Extract the (x, y) coordinate from the center of the cell holding the provided text.  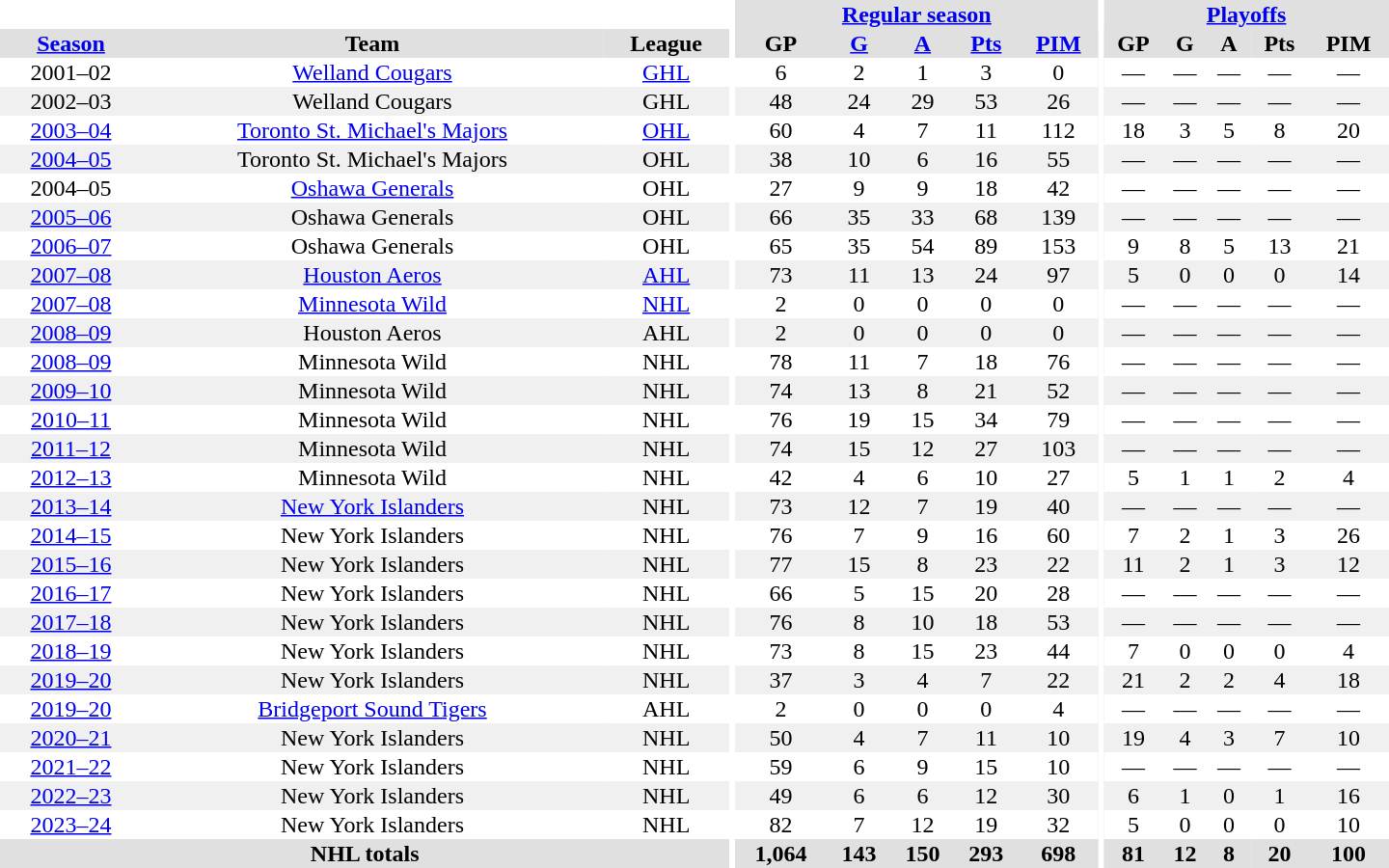
77 (780, 564)
2021–22 (71, 767)
2015–16 (71, 564)
1,064 (780, 854)
153 (1058, 246)
55 (1058, 159)
2017–18 (71, 622)
54 (923, 246)
68 (986, 217)
112 (1058, 130)
139 (1058, 217)
38 (780, 159)
103 (1058, 448)
698 (1058, 854)
293 (986, 854)
30 (1058, 796)
49 (780, 796)
82 (780, 825)
52 (1058, 391)
44 (1058, 651)
Bridgeport Sound Tigers (372, 709)
2001–02 (71, 72)
2023–24 (71, 825)
2013–14 (71, 506)
150 (923, 854)
65 (780, 246)
Regular season (916, 14)
2002–03 (71, 101)
NHL totals (365, 854)
2016–17 (71, 593)
14 (1348, 275)
89 (986, 246)
2003–04 (71, 130)
Team (372, 43)
37 (780, 680)
2006–07 (71, 246)
2022–23 (71, 796)
50 (780, 738)
2014–15 (71, 535)
29 (923, 101)
59 (780, 767)
2009–10 (71, 391)
League (666, 43)
Playoffs (1246, 14)
2018–19 (71, 651)
143 (859, 854)
2012–13 (71, 477)
28 (1058, 593)
2005–06 (71, 217)
32 (1058, 825)
33 (923, 217)
97 (1058, 275)
81 (1132, 854)
78 (780, 362)
48 (780, 101)
100 (1348, 854)
34 (986, 420)
40 (1058, 506)
2011–12 (71, 448)
2010–11 (71, 420)
Season (71, 43)
2020–21 (71, 738)
79 (1058, 420)
